From the cell containing the given text, extract its center point as (x, y) coordinate. 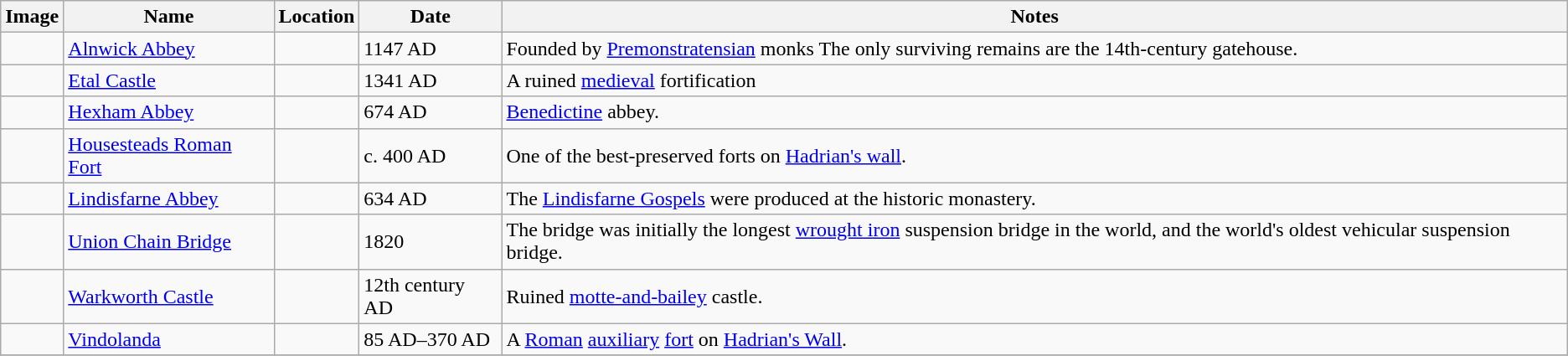
85 AD–370 AD (431, 339)
The Lindisfarne Gospels were produced at the historic monastery. (1034, 199)
Notes (1034, 17)
Housesteads Roman Fort (169, 156)
Vindolanda (169, 339)
1147 AD (431, 49)
A Roman auxiliary fort on Hadrian's Wall. (1034, 339)
The bridge was initially the longest wrought iron suspension bridge in the world, and the world's oldest vehicular suspension bridge. (1034, 241)
Alnwick Abbey (169, 49)
c. 400 AD (431, 156)
Warkworth Castle (169, 297)
Hexham Abbey (169, 112)
Ruined motte-and-bailey castle. (1034, 297)
Name (169, 17)
Founded by Premonstratensian monks The only surviving remains are the 14th-century gatehouse. (1034, 49)
Location (317, 17)
1820 (431, 241)
Benedictine abbey. (1034, 112)
A ruined medieval fortification (1034, 80)
12th century AD (431, 297)
Date (431, 17)
Etal Castle (169, 80)
1341 AD (431, 80)
674 AD (431, 112)
Lindisfarne Abbey (169, 199)
Union Chain Bridge (169, 241)
634 AD (431, 199)
Image (32, 17)
One of the best-preserved forts on Hadrian's wall. (1034, 156)
